Identify which cell holds the provided text, then report its (X, Y) central coordinate. 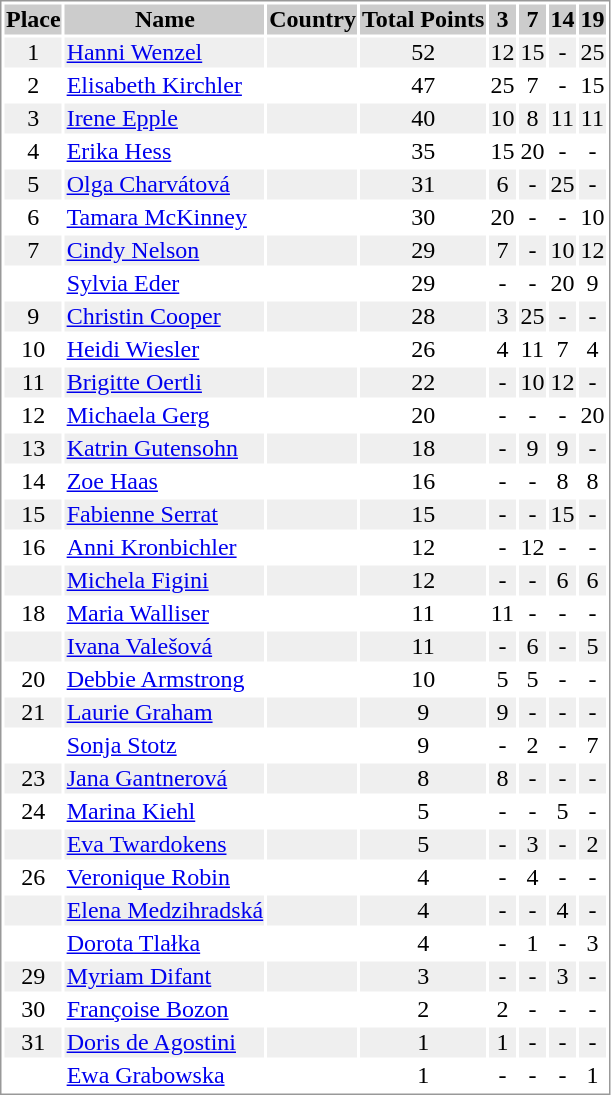
Christin Cooper (165, 317)
28 (422, 317)
Laurie Graham (165, 713)
35 (422, 151)
Ivana Valešová (165, 647)
Michela Figini (165, 581)
Heidi Wiesler (165, 349)
Zoe Haas (165, 481)
Elena Medzihradská (165, 911)
Marina Kiehl (165, 811)
Myriam Difant (165, 977)
Elisabeth Kirchler (165, 85)
Country (313, 19)
Tamara McKinney (165, 217)
Veronique Robin (165, 877)
Olga Charvátová (165, 185)
Anni Kronbichler (165, 547)
24 (33, 811)
Fabienne Serrat (165, 515)
Sylvia Eder (165, 283)
Jana Gantnerová (165, 779)
Michaela Gerg (165, 415)
Brigitte Oertli (165, 383)
13 (33, 449)
Irene Epple (165, 119)
21 (33, 713)
Total Points (422, 19)
Eva Twardokens (165, 845)
23 (33, 779)
19 (592, 19)
Erika Hess (165, 151)
Debbie Armstrong (165, 679)
47 (422, 85)
Katrin Gutensohn (165, 449)
Françoise Bozon (165, 1009)
52 (422, 53)
22 (422, 383)
Maria Walliser (165, 613)
Name (165, 19)
Cindy Nelson (165, 251)
Dorota Tlałka (165, 943)
Sonja Stotz (165, 745)
Ewa Grabowska (165, 1075)
Doris de Agostini (165, 1043)
Hanni Wenzel (165, 53)
Place (33, 19)
40 (422, 119)
